Extract the (X, Y) coordinate from the center of the cell holding the provided text.  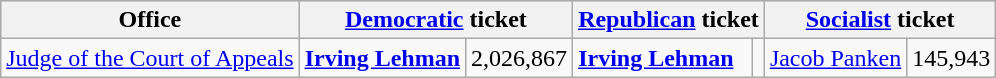
Socialist ticket (880, 20)
Democratic ticket (436, 20)
Republican ticket (669, 20)
145,943 (952, 58)
2,026,867 (520, 58)
Jacob Panken (835, 58)
Office (150, 20)
Judge of the Court of Appeals (150, 58)
